Search for the cell housing the specified text and yield its (x, y) center coordinate. 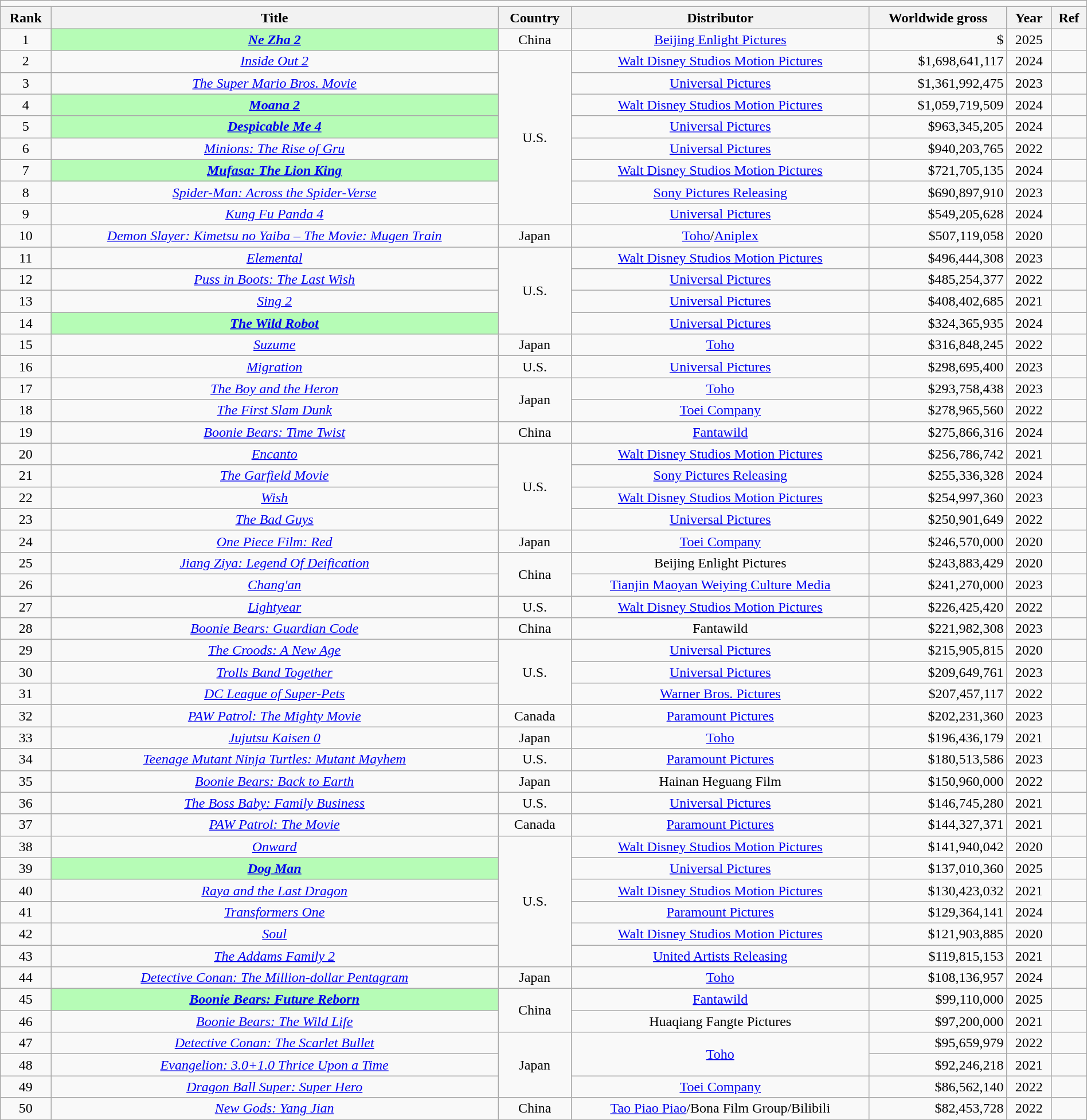
Minions: The Rise of Gru (275, 148)
18 (26, 410)
24 (26, 541)
Encanto (275, 454)
$507,119,058 (938, 236)
4 (26, 105)
Title (275, 18)
Teenage Mutant Ninja Turtles: Mutant Mayhem (275, 759)
26 (26, 585)
23 (26, 519)
43 (26, 955)
$1,698,641,117 (938, 61)
29 (26, 651)
13 (26, 301)
$324,365,935 (938, 323)
$278,965,560 (938, 410)
Kung Fu Panda 4 (275, 214)
Mufasa: The Lion King (275, 170)
Boonie Bears: Back to Earth (275, 781)
$215,905,815 (938, 651)
Year (1029, 18)
DC League of Super-Pets (275, 694)
The First Slam Dunk (275, 410)
$180,513,586 (938, 759)
Suzume (275, 345)
$82,453,728 (938, 1109)
$940,203,765 (938, 148)
17 (26, 389)
$95,659,979 (938, 1043)
Huaqiang Fangte Pictures (720, 1021)
Distributor (720, 18)
Rank (26, 18)
$221,982,308 (938, 629)
Tianjin Maoyan Weiying Culture Media (720, 585)
11 (26, 257)
$196,436,179 (938, 738)
12 (26, 280)
3 (26, 83)
Spider-Man: Across the Spider-Verse (275, 192)
39 (26, 868)
$241,270,000 (938, 585)
The Super Mario Bros. Movie (275, 83)
Elemental (275, 257)
20 (26, 454)
$254,997,360 (938, 498)
Boonie Bears: Future Reborn (275, 1000)
New Gods: Yang Jian (275, 1109)
Hainan Heguang Film (720, 781)
45 (26, 1000)
6 (26, 148)
10 (26, 236)
47 (26, 1043)
Puss in Boots: The Last Wish (275, 280)
8 (26, 192)
Moana 2 (275, 105)
The Addams Family 2 (275, 955)
$1,059,719,509 (938, 105)
$146,745,280 (938, 803)
$144,327,371 (938, 825)
48 (26, 1065)
44 (26, 978)
Despicable Me 4 (275, 127)
One Piece Film: Red (275, 541)
$108,136,957 (938, 978)
$256,786,742 (938, 454)
Warner Bros. Pictures (720, 694)
$209,649,761 (938, 672)
Sing 2 (275, 301)
$1,361,992,475 (938, 83)
30 (26, 672)
The Boy and the Heron (275, 389)
Demon Slayer: Kimetsu no Yaiba – The Movie: Mugen Train (275, 236)
The Boss Baby: Family Business (275, 803)
Dog Man (275, 868)
$207,457,117 (938, 694)
41 (26, 912)
37 (26, 825)
Lightyear (275, 607)
$721,705,135 (938, 170)
50 (26, 1109)
Wish (275, 498)
38 (26, 847)
$150,960,000 (938, 781)
$121,903,885 (938, 934)
5 (26, 127)
Tao Piao Piao/Bona Film Group/Bilibili (720, 1109)
Transformers One (275, 912)
$293,758,438 (938, 389)
31 (26, 694)
PAW Patrol: The Mighty Movie (275, 716)
Soul (275, 934)
PAW Patrol: The Movie (275, 825)
16 (26, 367)
$408,402,685 (938, 301)
$316,848,245 (938, 345)
25 (26, 563)
Country (535, 18)
19 (26, 432)
$963,345,205 (938, 127)
$202,231,360 (938, 716)
$690,897,910 (938, 192)
Boonie Bears: Time Twist (275, 432)
2 (26, 61)
$92,246,218 (938, 1065)
Inside Out 2 (275, 61)
42 (26, 934)
$485,254,377 (938, 280)
Jujutsu Kaisen 0 (275, 738)
1 (26, 40)
The Garfield Movie (275, 476)
34 (26, 759)
$298,695,400 (938, 367)
$243,883,429 (938, 563)
Jiang Ziya: Legend Of Deification (275, 563)
Ref (1069, 18)
40 (26, 890)
32 (26, 716)
Trolls Band Together (275, 672)
The Bad Guys (275, 519)
$141,940,042 (938, 847)
Toho/Aniplex (720, 236)
49 (26, 1087)
$275,866,316 (938, 432)
Detective Conan: The Million-dollar Pentagram (275, 978)
15 (26, 345)
33 (26, 738)
The Wild Robot (275, 323)
46 (26, 1021)
The Croods: A New Age (275, 651)
35 (26, 781)
Worldwide gross (938, 18)
$137,010,360 (938, 868)
14 (26, 323)
$129,364,141 (938, 912)
$226,425,420 (938, 607)
$119,815,153 (938, 955)
$ (938, 40)
$97,200,000 (938, 1021)
7 (26, 170)
28 (26, 629)
United Artists Releasing (720, 955)
$130,423,032 (938, 890)
$250,901,649 (938, 519)
Chang'an (275, 585)
$549,205,628 (938, 214)
Raya and the Last Dragon (275, 890)
36 (26, 803)
27 (26, 607)
Migration (275, 367)
$496,444,308 (938, 257)
Dragon Ball Super: Super Hero (275, 1087)
9 (26, 214)
Boonie Bears: The Wild Life (275, 1021)
Detective Conan: The Scarlet Bullet (275, 1043)
Ne Zha 2 (275, 40)
Evangelion: 3.0+1.0 Thrice Upon a Time (275, 1065)
21 (26, 476)
$246,570,000 (938, 541)
22 (26, 498)
$255,336,328 (938, 476)
$99,110,000 (938, 1000)
$86,562,140 (938, 1087)
Boonie Bears: Guardian Code (275, 629)
Onward (275, 847)
